Capture the cell that displays the provided text and extract its [X, Y] central coordinate. 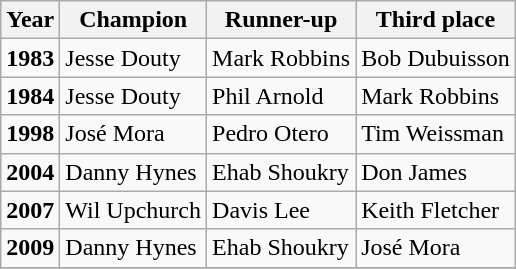
Davis Lee [282, 210]
1984 [30, 96]
Runner-up [282, 20]
1983 [30, 58]
Year [30, 20]
Pedro Otero [282, 134]
Wil Upchurch [134, 210]
Champion [134, 20]
2007 [30, 210]
2004 [30, 172]
2009 [30, 248]
Phil Arnold [282, 96]
Keith Fletcher [436, 210]
Tim Weissman [436, 134]
Third place [436, 20]
1998 [30, 134]
Bob Dubuisson [436, 58]
Don James [436, 172]
